Detect which cell encompasses the target text, then output its (X, Y) center coordinate. 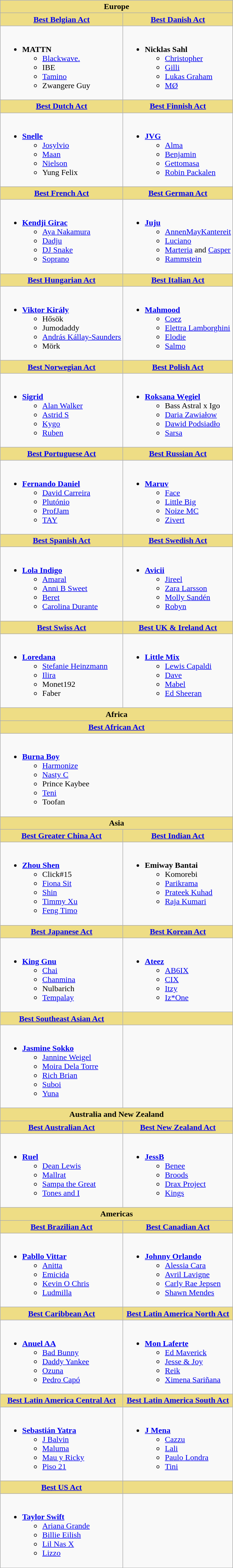
JVGAlmaBenjaminGettomasaRobin Packalen (178, 149)
Anuel AABad BunnyDaddy YankeeOzunaPedro Capó (62, 1357)
Fernando DanielDavid CarreiraPlutónioProfJamTAY (62, 497)
Best Southeast Asian Act (62, 1018)
Europe (116, 7)
Zhou ShenClick#15Fiona SitShinTimmy XuFeng Timo (62, 884)
MATTNBlackwave.IBETaminoZwangere Guy (62, 63)
Best Canadian Act (178, 1227)
Best Polish Act (178, 367)
Africa (116, 714)
SigridAlan WalkerAstrid SKygoRuben (62, 410)
Mon LaferteEd MaverickJesse & JoyReikXimena Sariñana (178, 1357)
Best Caribbean Act (62, 1314)
Johnny OrlandoAlessia CaraAvril LavigneCarly Rae JepsenShawn Mendes (178, 1270)
Roksana WęgielBass Astral x IgoDaria ZawiałowDawid PodsiadłoSarsa (178, 410)
Best Indian Act (178, 836)
Best Danish Act (178, 19)
Australia and New Zealand (116, 1114)
Best Brazilian Act (62, 1227)
Best Finnish Act (178, 106)
Asia (116, 823)
MaruvFaceLittle BigNoize MCZivert (178, 497)
RuelDean LewisMallratSampa the GreatTones and I (62, 1170)
JessBBeneeBroodsDrax ProjectKings (178, 1170)
Best US Act (62, 1487)
Little MixLewis CapaldiDaveMabelEd Sheeran (178, 671)
Best Latin America South Act (178, 1400)
Kendji GiracAya NakamuraDadjuDJ SnakeSoprano (62, 237)
Emiway BantaiKomorebiParikramaPrateek KuhadRaja Kumari (178, 884)
Best Korean Act (178, 931)
Best Japanese Act (62, 931)
Pabllo VittarAnittaEmicidaKevin O ChrisLudmilla (62, 1270)
Best Dutch Act (62, 106)
MahmoodCoezElettra LamborghiniElodieSalmo (178, 323)
Best Australian Act (62, 1127)
King GnuChaiChanminaNulbarichTempalay (62, 975)
Best French Act (62, 193)
LoredanaStefanie HeinzmannIliraMonet192Faber (62, 671)
Best Latin America North Act (178, 1314)
Taylor SwiftAriana GrandeBillie EilishLil Nas XLizzo (62, 1530)
AviciiJireelZara LarssonMolly SandénRobyn (178, 584)
JujuAnnenMayKantereitLucianoMarteria and CasperRammstein (178, 237)
Best Swedish Act (178, 541)
Viktor KirályHősökJumodaddyAndrás Kállay-SaundersMörk (62, 323)
Best Portuguese Act (62, 454)
Best Spanish Act (62, 541)
Jasmine SokkoJannine WeigelMoira Dela TorreRich BrianSuboiYuna (62, 1066)
Best Hungarian Act (62, 280)
AteezAB6IXCIXItzyIz*One (178, 975)
Best Italian Act (178, 280)
Best Belgian Act (62, 19)
Nicklas SahlChristopherGilliLukas GrahamMØ (178, 63)
Best German Act (178, 193)
Best Latin America Central Act (62, 1400)
Best Russian Act (178, 454)
Best Swiss Act (62, 627)
Best Greater China Act (62, 836)
Best Norwegian Act (62, 367)
J MenaCazzuLaliPaulo LondraTini (178, 1444)
Sebastián YatraJ BalvinMalumaMau y RickyPiso 21 (62, 1444)
SnelleJosylvioMaanNielsonYung Felix (62, 149)
Best New Zealand Act (178, 1127)
Americas (116, 1214)
Lola IndigoAmaralAnni B SweetBeretCarolina Durante (62, 584)
Best UK & Ireland Act (178, 627)
Burna BoyHarmonizeNasty CPrince KaybeeTeniToofan (116, 775)
Best African Act (116, 727)
